Scan for the cell matching the given text and deliver its (x, y) coordinate at center. 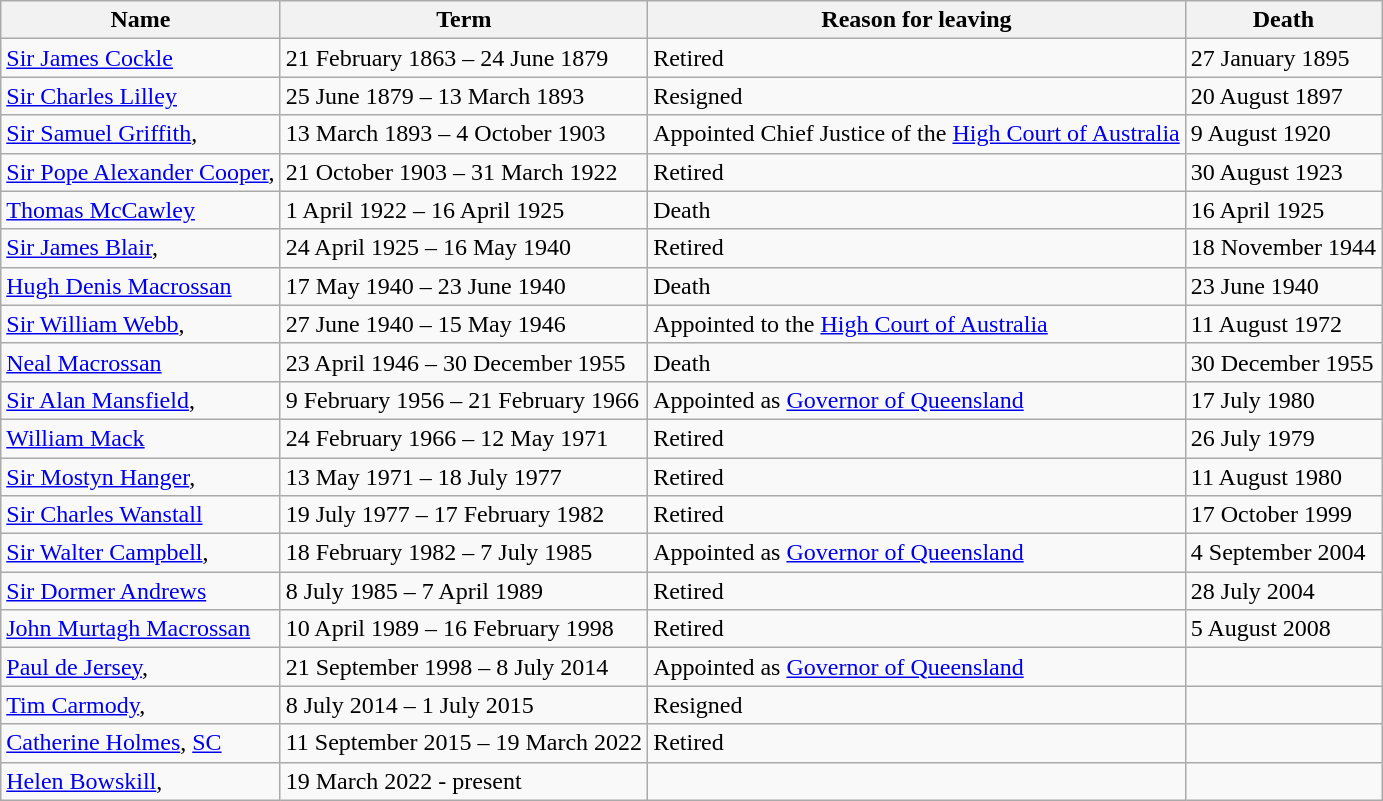
4 September 2004 (1283, 553)
19 July 1977 – 17 February 1982 (464, 515)
William Mack (140, 438)
21 October 1903 – 31 March 1922 (464, 172)
9 February 1956 – 21 February 1966 (464, 400)
Appointed to the High Court of Australia (917, 324)
Sir Walter Campbell, (140, 553)
Name (140, 20)
27 June 1940 – 15 May 1946 (464, 324)
Tim Carmody, (140, 705)
24 February 1966 – 12 May 1971 (464, 438)
Sir Pope Alexander Cooper, (140, 172)
11 August 1980 (1283, 477)
1 April 1922 – 16 April 1925 (464, 210)
Neal Macrossan (140, 362)
13 March 1893 – 4 October 1903 (464, 134)
Reason for leaving (917, 20)
11 September 2015 – 19 March 2022 (464, 743)
20 August 1897 (1283, 96)
28 July 2004 (1283, 591)
19 March 2022 - present (464, 781)
Catherine Holmes, SC (140, 743)
16 April 1925 (1283, 210)
Sir Charles Wanstall (140, 515)
Hugh Denis Macrossan (140, 286)
18 November 1944 (1283, 248)
Sir William Webb, (140, 324)
Thomas McCawley (140, 210)
30 December 1955 (1283, 362)
Sir Charles Lilley (140, 96)
Appointed Chief Justice of the High Court of Australia (917, 134)
Sir James Cockle (140, 58)
Sir James Blair, (140, 248)
17 October 1999 (1283, 515)
9 August 1920 (1283, 134)
26 July 1979 (1283, 438)
17 May 1940 – 23 June 1940 (464, 286)
Sir Samuel Griffith, (140, 134)
23 April 1946 – 30 December 1955 (464, 362)
10 April 1989 – 16 February 1998 (464, 629)
25 June 1879 – 13 March 1893 (464, 96)
11 August 1972 (1283, 324)
21 September 1998 – 8 July 2014 (464, 667)
Term (464, 20)
23 June 1940 (1283, 286)
8 July 2014 – 1 July 2015 (464, 705)
5 August 2008 (1283, 629)
John Murtagh Macrossan (140, 629)
13 May 1971 – 18 July 1977 (464, 477)
Paul de Jersey, (140, 667)
Sir Alan Mansfield, (140, 400)
17 July 1980 (1283, 400)
8 July 1985 – 7 April 1989 (464, 591)
21 February 1863 – 24 June 1879 (464, 58)
Helen Bowskill, (140, 781)
30 August 1923 (1283, 172)
Sir Dormer Andrews (140, 591)
Sir Mostyn Hanger, (140, 477)
24 April 1925 – 16 May 1940 (464, 248)
27 January 1895 (1283, 58)
18 February 1982 – 7 July 1985 (464, 553)
